From the cell containing the given text, extract its center point as (X, Y) coordinate. 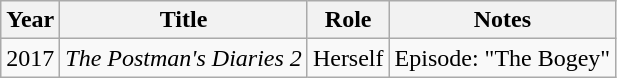
Role (348, 20)
2017 (30, 58)
Notes (502, 20)
Episode: "The Bogey" (502, 58)
Herself (348, 58)
Year (30, 20)
The Postman's Diaries 2 (184, 58)
Title (184, 20)
